Determine the (x, y) coordinate at the center of the cell enclosing the given text.  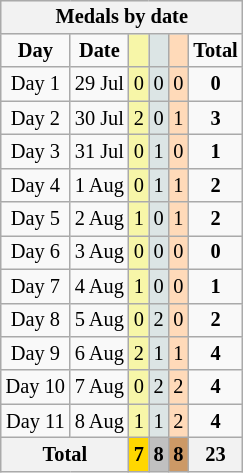
Day 7 (36, 286)
Day 6 (36, 253)
6 Aug (100, 354)
8 Aug (100, 421)
Medals by date (122, 17)
30 Jul (100, 118)
31 Jul (100, 152)
7 Aug (100, 387)
1 Aug (100, 185)
Day 8 (36, 320)
Day 1 (36, 84)
Day 9 (36, 354)
Day 3 (36, 152)
2 Aug (100, 219)
3 (215, 118)
Date (100, 51)
Day 2 (36, 118)
Day 4 (36, 185)
4 Aug (100, 286)
Day 10 (36, 387)
29 Jul (100, 84)
Day 11 (36, 421)
5 Aug (100, 320)
Day 5 (36, 219)
Day (36, 51)
23 (215, 455)
3 Aug (100, 253)
7 (139, 455)
